Output the (x, y) coordinate of the center of the cell containing the given text.  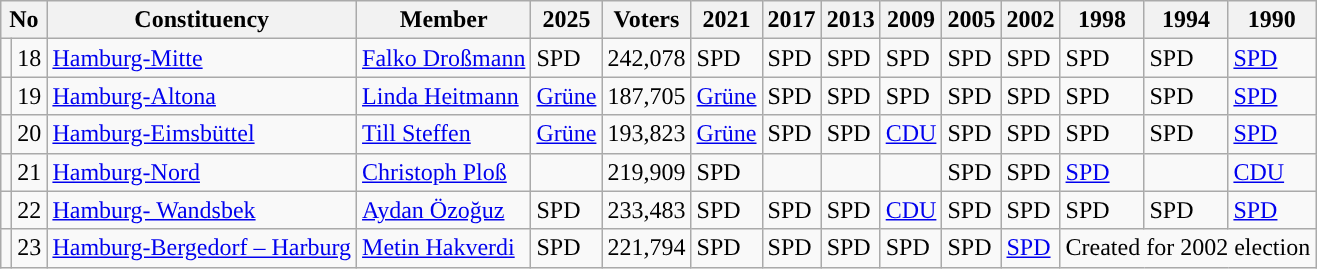
Hamburg-Eimsbüttel (202, 134)
Hamburg- Wandsbek (202, 210)
Christoph Ploß (444, 172)
1990 (1272, 20)
Created for 2002 election (1188, 248)
2017 (792, 20)
2002 (1030, 20)
Linda Heitmann (444, 96)
21 (30, 172)
1994 (1186, 20)
22 (30, 210)
Constituency (202, 20)
Aydan Özoğuz (444, 210)
Hamburg-Nord (202, 172)
Voters (646, 20)
Hamburg-Mitte (202, 58)
2009 (911, 20)
219,909 (646, 172)
Metin Hakverdi (444, 248)
2021 (726, 20)
193,823 (646, 134)
221,794 (646, 248)
242,078 (646, 58)
1998 (1102, 20)
2025 (566, 20)
233,483 (646, 210)
No (24, 20)
18 (30, 58)
19 (30, 96)
23 (30, 248)
Till Steffen (444, 134)
Hamburg-Bergedorf – Harburg (202, 248)
Member (444, 20)
Falko Droßmann (444, 58)
2013 (850, 20)
2005 (972, 20)
20 (30, 134)
187,705 (646, 96)
Hamburg-Altona (202, 96)
